From the cell containing the given text, extract its center point as (X, Y) coordinate. 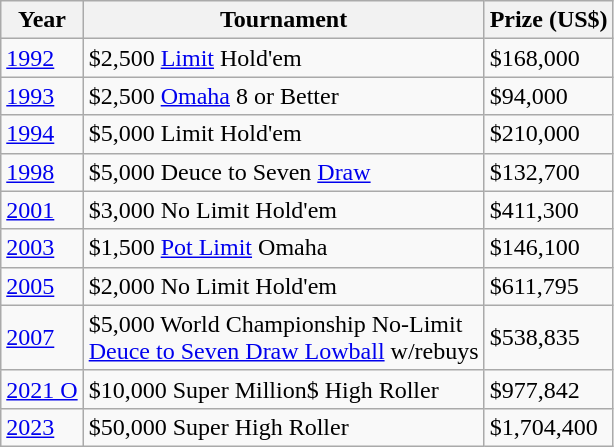
$538,835 (548, 338)
$5,000 World Championship No-LimitDeuce to Seven Draw Lowball w/rebuys (284, 338)
1993 (42, 96)
$1,704,400 (548, 427)
2003 (42, 248)
Tournament (284, 20)
$977,842 (548, 389)
$2,500 Omaha 8 or Better (284, 96)
$146,100 (548, 248)
2021 O (42, 389)
2023 (42, 427)
$5,000 Deuce to Seven Draw (284, 172)
2007 (42, 338)
$10,000 Super Million$ High Roller (284, 389)
$1,500 Pot Limit Omaha (284, 248)
$210,000 (548, 134)
Year (42, 20)
$5,000 Limit Hold'em (284, 134)
$411,300 (548, 210)
$50,000 Super High Roller (284, 427)
$132,700 (548, 172)
$2,500 Limit Hold'em (284, 58)
1994 (42, 134)
2005 (42, 286)
$2,000 No Limit Hold'em (284, 286)
$168,000 (548, 58)
1992 (42, 58)
$3,000 No Limit Hold'em (284, 210)
1998 (42, 172)
2001 (42, 210)
Prize (US$) (548, 20)
$611,795 (548, 286)
$94,000 (548, 96)
